Extract the (X, Y) coordinate from the center of the cell holding the provided text.  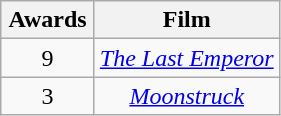
Film (186, 20)
Awards (48, 20)
9 (48, 58)
3 (48, 96)
Moonstruck (186, 96)
The Last Emperor (186, 58)
